Scan for the cell matching the given text and deliver its [x, y] coordinate at center. 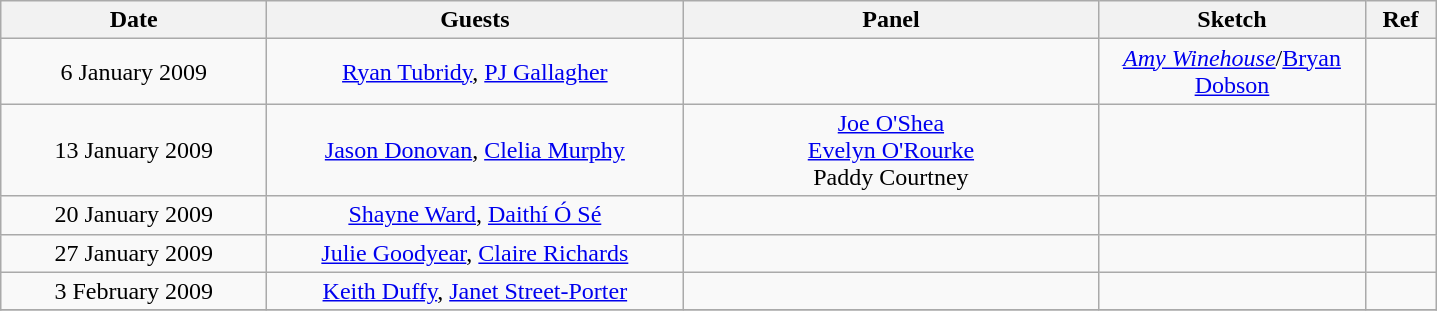
Guests [475, 20]
20 January 2009 [134, 215]
Joe O'Shea Evelyn O'Rourke Paddy Courtney [891, 150]
Keith Duffy, Janet Street-Porter [475, 291]
Ryan Tubridy, PJ Gallagher [475, 72]
Panel [891, 20]
Date [134, 20]
13 January 2009 [134, 150]
Julie Goodyear, Claire Richards [475, 253]
Ref [1400, 20]
Jason Donovan, Clelia Murphy [475, 150]
Amy Winehouse/Bryan Dobson [1232, 72]
Shayne Ward, Daithí Ó Sé [475, 215]
3 February 2009 [134, 291]
Sketch [1232, 20]
27 January 2009 [134, 253]
6 January 2009 [134, 72]
